Pinpoint the cell where the given text exists, returning its (X, Y) midpoint coordinate. 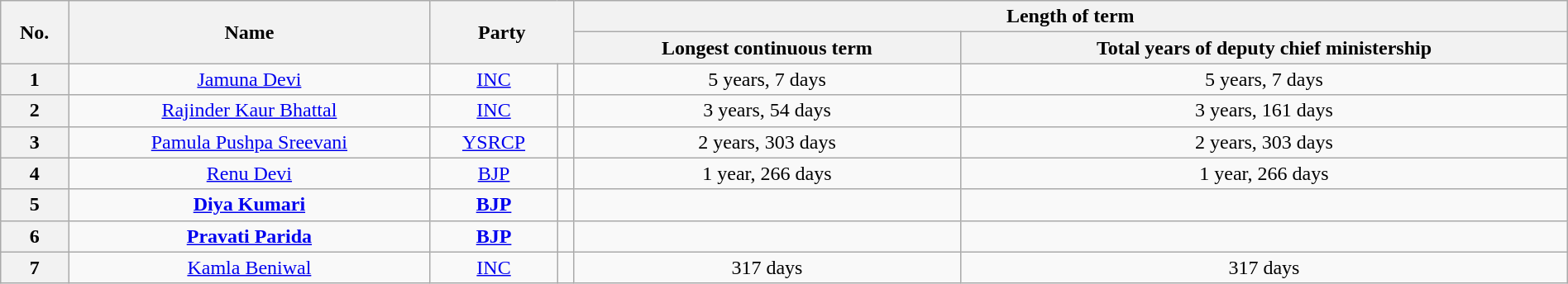
Renu Devi (250, 173)
Pamula Pushpa Sreevani (250, 142)
YSRCP (494, 142)
3 years, 161 days (1264, 111)
Diya Kumari (250, 205)
Name (250, 32)
1 (35, 79)
6 (35, 236)
3 years, 54 days (767, 111)
7 (35, 267)
Jamuna Devi (250, 79)
4 (35, 173)
Kamla Beniwal (250, 267)
Total years of deputy chief ministership (1264, 48)
Party (501, 32)
3 (35, 142)
Rajinder Kaur Bhattal (250, 111)
Length of term (1070, 17)
Pravati Parida (250, 236)
Longest continuous term (767, 48)
5 (35, 205)
2 (35, 111)
No. (35, 32)
